Output the [x, y] coordinate of the center of the cell containing the given text.  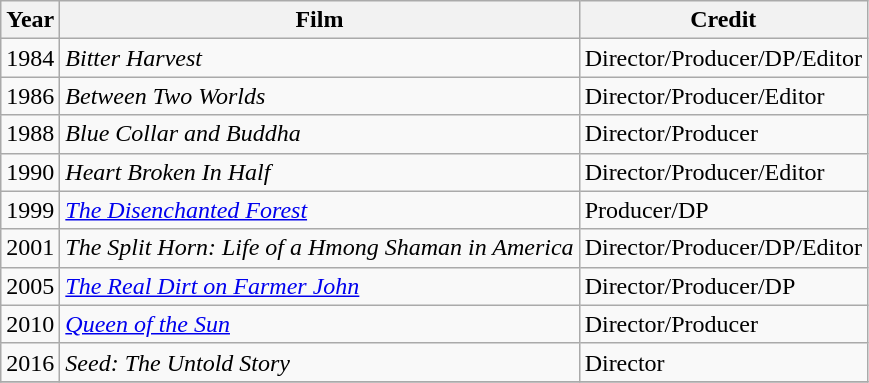
1990 [30, 172]
Heart Broken In Half [320, 172]
Producer/DP [723, 210]
Seed: The Untold Story [320, 362]
2016 [30, 362]
1986 [30, 96]
Film [320, 20]
1988 [30, 134]
2001 [30, 248]
The Split Horn: Life of a Hmong Shaman in America [320, 248]
2010 [30, 324]
Director/Producer/DP [723, 286]
Year [30, 20]
Director [723, 362]
Credit [723, 20]
Queen of the Sun [320, 324]
The Real Dirt on Farmer John [320, 286]
1999 [30, 210]
The Disenchanted Forest [320, 210]
Between Two Worlds [320, 96]
2005 [30, 286]
Blue Collar and Buddha [320, 134]
Bitter Harvest [320, 58]
1984 [30, 58]
